Locate the cell with the specified text and output its [X, Y] center coordinate. 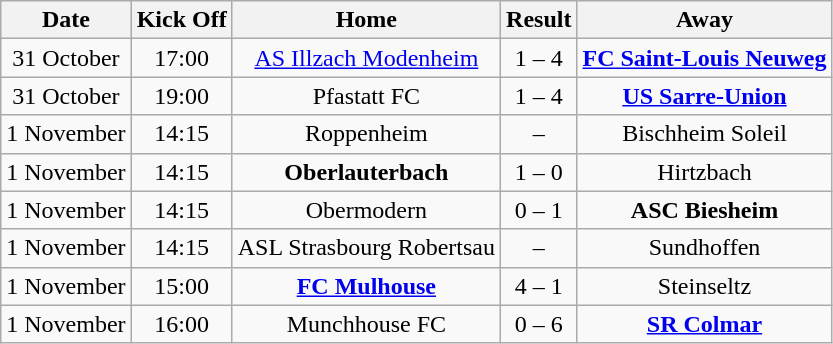
0 – 6 [539, 324]
Steinseltz [704, 286]
FC Saint-Louis Neuweg [704, 58]
0 – 1 [539, 210]
Sundhoffen [704, 248]
FC Mulhouse [366, 286]
Bischheim Soleil [704, 134]
US Sarre-Union [704, 96]
Result [539, 20]
Away [704, 20]
19:00 [182, 96]
Hirtzbach [704, 172]
15:00 [182, 286]
Obermodern [366, 210]
Date [66, 20]
16:00 [182, 324]
Kick Off [182, 20]
1 – 0 [539, 172]
17:00 [182, 58]
ASC Biesheim [704, 210]
Oberlauterbach [366, 172]
SR Colmar [704, 324]
Roppenheim [366, 134]
ASL Strasbourg Robertsau [366, 248]
Pfastatt FC [366, 96]
AS Illzach Modenheim [366, 58]
Home [366, 20]
4 – 1 [539, 286]
Munchhouse FC [366, 324]
